Provide the [X, Y] coordinate of the cell's center where the given text is located.  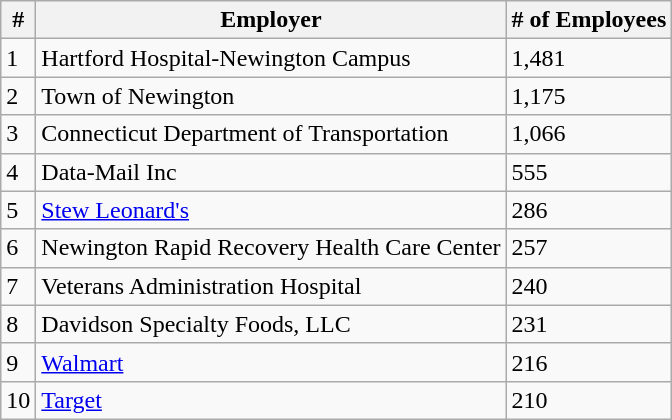
210 [589, 400]
Walmart [271, 362]
Target [271, 400]
Town of Newington [271, 96]
2 [18, 96]
4 [18, 172]
231 [589, 324]
1 [18, 58]
1,481 [589, 58]
7 [18, 286]
6 [18, 248]
286 [589, 210]
Veterans Administration Hospital [271, 286]
Davidson Specialty Foods, LLC [271, 324]
# of Employees [589, 20]
240 [589, 286]
555 [589, 172]
Connecticut Department of Transportation [271, 134]
Hartford Hospital-Newington Campus [271, 58]
5 [18, 210]
# [18, 20]
8 [18, 324]
1,175 [589, 96]
10 [18, 400]
1,066 [589, 134]
9 [18, 362]
Stew Leonard's [271, 210]
216 [589, 362]
Employer [271, 20]
Data-Mail Inc [271, 172]
3 [18, 134]
257 [589, 248]
Newington Rapid Recovery Health Care Center [271, 248]
